Search for the cell housing the specified text and yield its [X, Y] center coordinate. 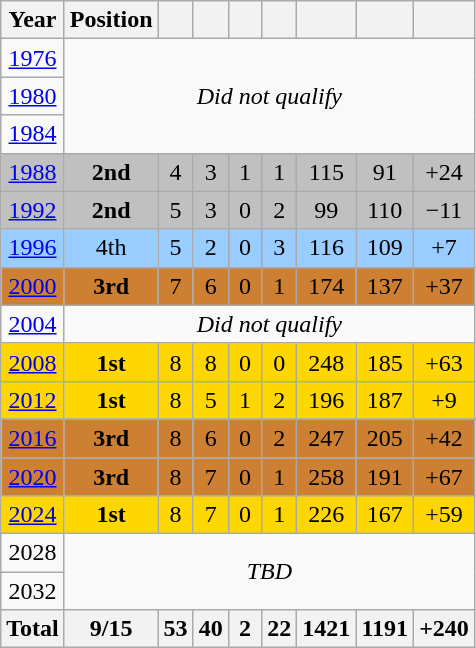
1421 [326, 629]
1984 [33, 134]
−11 [444, 210]
2004 [33, 324]
99 [326, 210]
247 [326, 438]
+59 [444, 515]
+24 [444, 172]
Year [33, 20]
2016 [33, 438]
+9 [444, 400]
+7 [444, 248]
248 [326, 362]
40 [210, 629]
226 [326, 515]
258 [326, 477]
187 [385, 400]
2024 [33, 515]
2008 [33, 362]
9/15 [111, 629]
174 [326, 286]
+42 [444, 438]
1191 [385, 629]
137 [385, 286]
1992 [33, 210]
2012 [33, 400]
2020 [33, 477]
109 [385, 248]
22 [280, 629]
196 [326, 400]
4th [111, 248]
+240 [444, 629]
191 [385, 477]
1996 [33, 248]
115 [326, 172]
4 [176, 172]
1976 [33, 58]
TBD [269, 572]
Position [111, 20]
205 [385, 438]
91 [385, 172]
2032 [33, 591]
116 [326, 248]
167 [385, 515]
+63 [444, 362]
Total [33, 629]
+67 [444, 477]
1980 [33, 96]
2028 [33, 553]
53 [176, 629]
1988 [33, 172]
2000 [33, 286]
+37 [444, 286]
110 [385, 210]
185 [385, 362]
